Scan for the cell matching the given text and deliver its [x, y] coordinate at center. 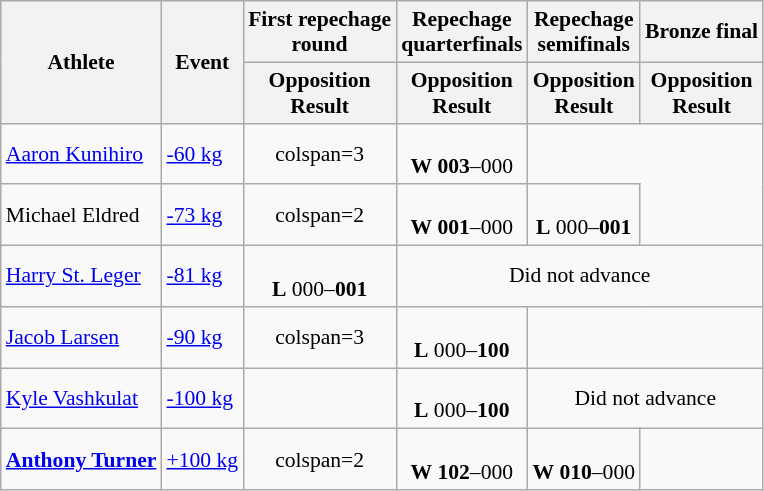
Jacob Larsen [82, 338]
Repechage quarterfinals [462, 32]
W 003–000 [462, 154]
W 010–000 [584, 460]
Athlete [82, 62]
Michael Eldred [82, 216]
W 001–000 [462, 216]
-100 kg [202, 398]
-73 kg [202, 216]
Bronze final [702, 32]
Aaron Kunihiro [82, 154]
Harry St. Leger [82, 276]
+100 kg [202, 460]
W 102–000 [462, 460]
First repechage round [320, 32]
Repechage semifinals [584, 32]
-60 kg [202, 154]
-90 kg [202, 338]
Kyle Vashkulat [82, 398]
-81 kg [202, 276]
Anthony Turner [82, 460]
Event [202, 62]
